Search for the cell housing the specified text and yield its [x, y] center coordinate. 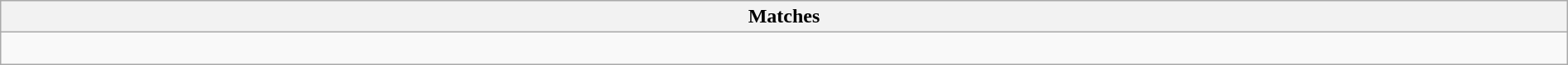
Matches [784, 17]
